Extract the (X, Y) coordinate from the center of the cell holding the provided text.  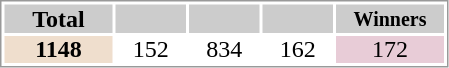
162 (297, 50)
Winners (390, 18)
152 (151, 50)
834 (224, 50)
172 (390, 50)
Total (58, 18)
1148 (58, 50)
